Extract the (X, Y) coordinate from the center of the cell holding the provided text.  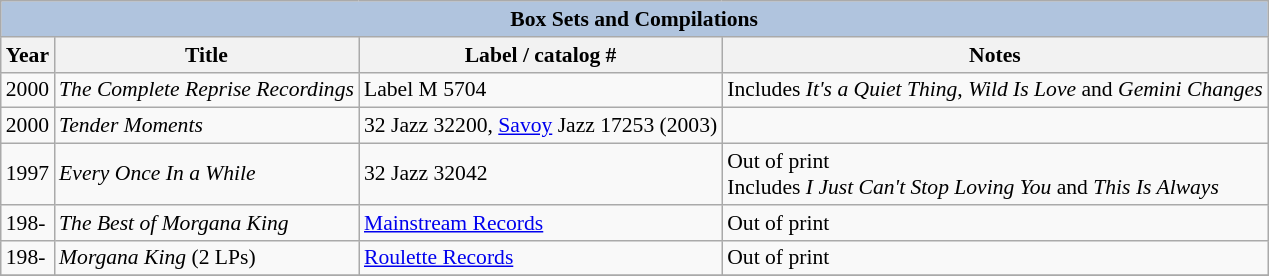
32 Jazz 32200, Savoy Jazz 17253 (2003) (540, 126)
32 Jazz 32042 (540, 174)
Label / catalog # (540, 55)
Tender Moments (206, 126)
Every Once In a While (206, 174)
Year (28, 55)
Label M 5704 (540, 90)
Title (206, 55)
Roulette Records (540, 258)
Mainstream Records (540, 223)
1997 (28, 174)
Out of print Includes I Just Can't Stop Loving You and This Is Always (994, 174)
Includes It's a Quiet Thing, Wild Is Love and Gemini Changes (994, 90)
Morgana King (2 LPs) (206, 258)
The Best of Morgana King (206, 223)
Box Sets and Compilations (634, 19)
The Complete Reprise Recordings (206, 90)
Notes (994, 55)
